Detect which cell encompasses the target text, then output its (x, y) center coordinate. 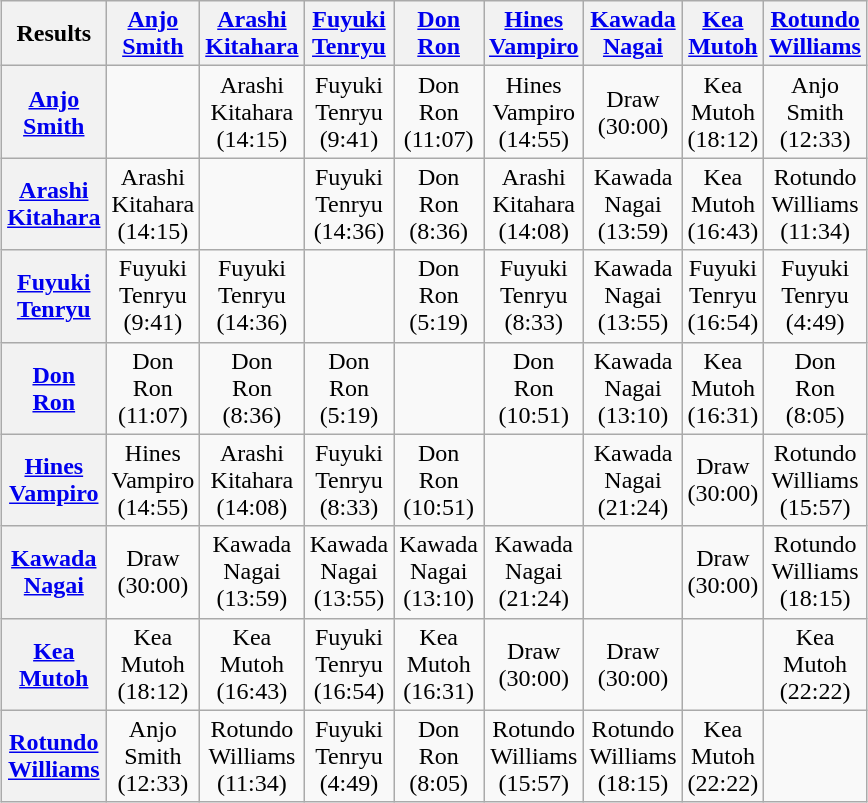
Results (54, 34)
